Determine the (X, Y) coordinate at the center of the cell enclosing the given text.  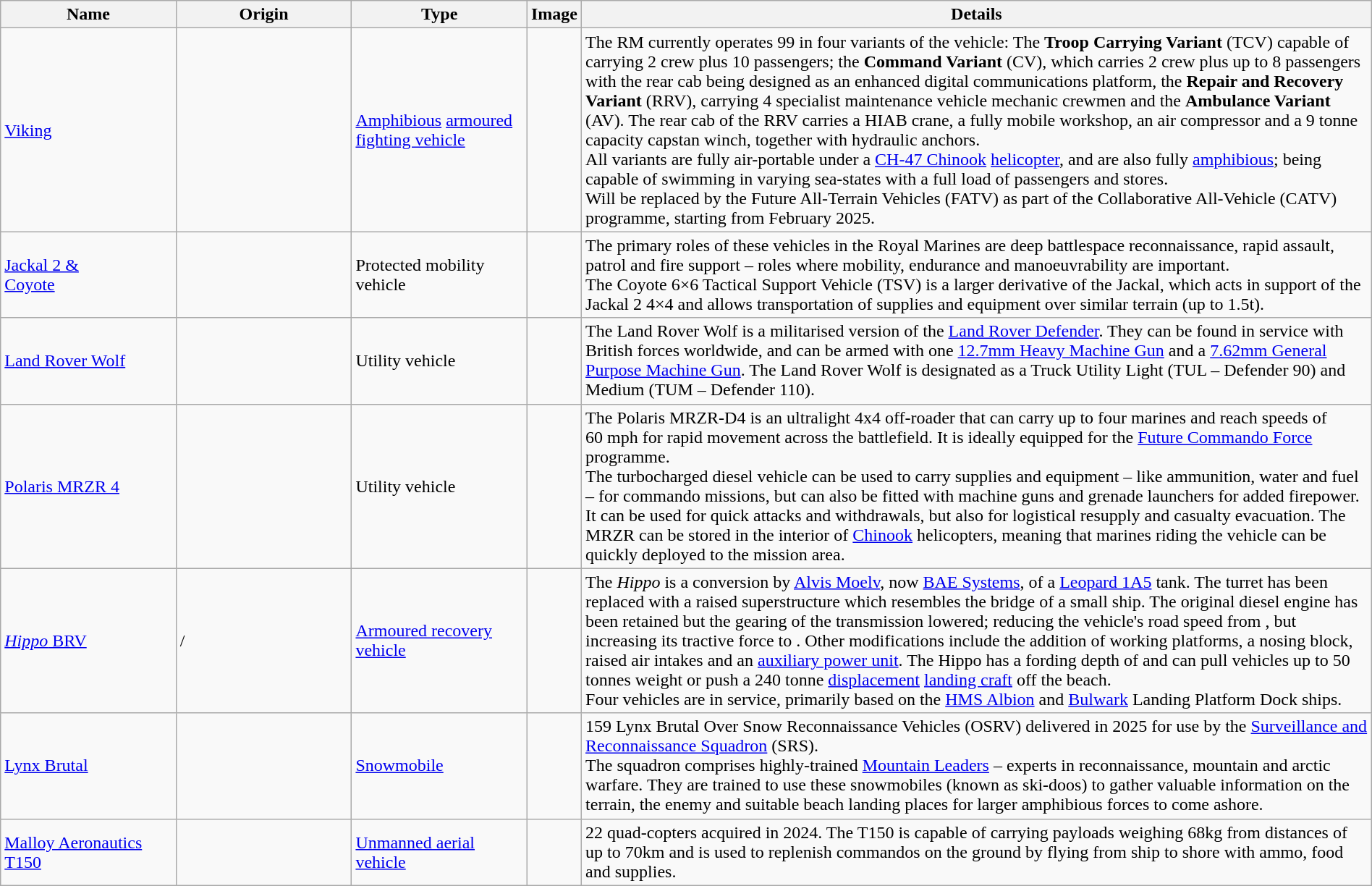
/ (263, 641)
Origin (263, 14)
Land Rover Wolf (88, 360)
Lynx Brutal (88, 766)
Jackal 2 &Coyote (88, 275)
Image (554, 14)
Name (88, 14)
Details (977, 14)
Polaris MRZR 4 (88, 486)
Hippo BRV (88, 641)
Amphibious armoured fighting vehicle (440, 130)
Snowmobile (440, 766)
Unmanned aerial vehicle (440, 852)
Malloy Aeronautics T150 (88, 852)
Type (440, 14)
Armoured recovery vehicle (440, 641)
Viking (88, 130)
Protected mobility vehicle (440, 275)
